Return [X, Y] of the center of cell containing provided text 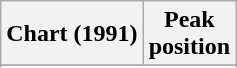
Peakposition [189, 34]
Chart (1991) [72, 34]
